Detect which cell encompasses the target text, then output its (X, Y) center coordinate. 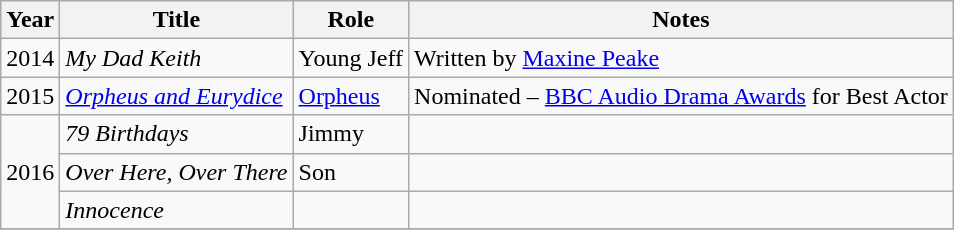
Title (176, 20)
2015 (30, 96)
Jimmy (351, 134)
Young Jeff (351, 58)
Innocence (176, 210)
Orpheus (351, 96)
Notes (682, 20)
Written by Maxine Peake (682, 58)
Orpheus and Eurydice (176, 96)
Son (351, 172)
Over Here, Over There (176, 172)
79 Birthdays (176, 134)
Year (30, 20)
Role (351, 20)
2016 (30, 172)
My Dad Keith (176, 58)
Nominated – BBC Audio Drama Awards for Best Actor (682, 96)
2014 (30, 58)
